Output the (x, y) coordinate of the center of the cell containing the given text.  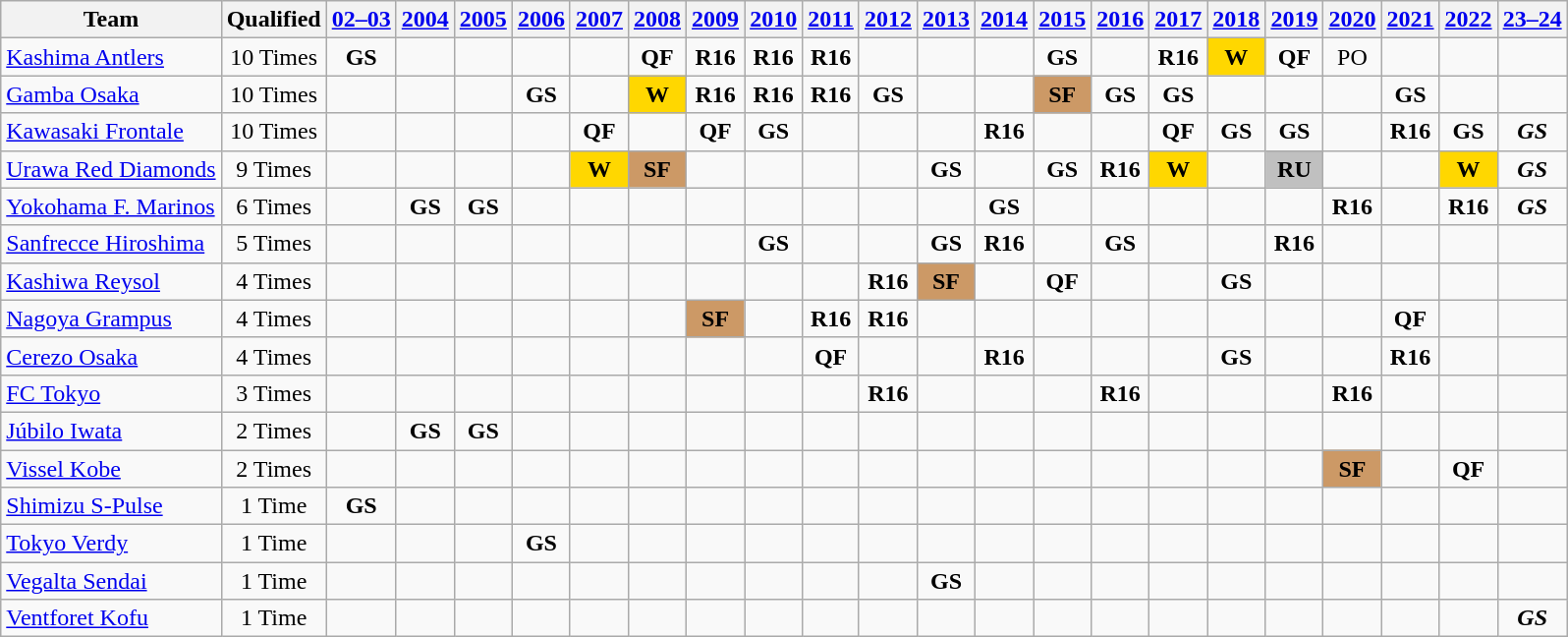
Urawa Red Diamonds (111, 169)
FC Tokyo (111, 393)
2016 (1120, 20)
Cerezo Osaka (111, 356)
9 Times (273, 169)
Team (111, 20)
Vissel Kobe (111, 469)
23–24 (1533, 20)
2012 (888, 20)
2010 (774, 20)
02–03 (362, 20)
Ventforet Kofu (111, 618)
2006 (540, 20)
2018 (1236, 20)
2019 (1295, 20)
2009 (715, 20)
2008 (656, 20)
2007 (599, 20)
2022 (1468, 20)
2014 (1004, 20)
2005 (483, 20)
Sanfrecce Hiroshima (111, 244)
Vegalta Sendai (111, 581)
Kashima Antlers (111, 57)
PO (1352, 57)
Kashiwa Reysol (111, 281)
Yokohama F. Marinos (111, 206)
Júbilo Iwata (111, 431)
2021 (1411, 20)
RU (1295, 169)
2011 (831, 20)
2017 (1179, 20)
Shimizu S-Pulse (111, 506)
3 Times (273, 393)
Kawasaki Frontale (111, 132)
Nagoya Grampus (111, 318)
2015 (1063, 20)
Qualified (273, 20)
5 Times (273, 244)
2004 (424, 20)
6 Times (273, 206)
2020 (1352, 20)
2013 (945, 20)
Gamba Osaka (111, 94)
Tokyo Verdy (111, 544)
